Detect which cell encompasses the target text, then output its [x, y] center coordinate. 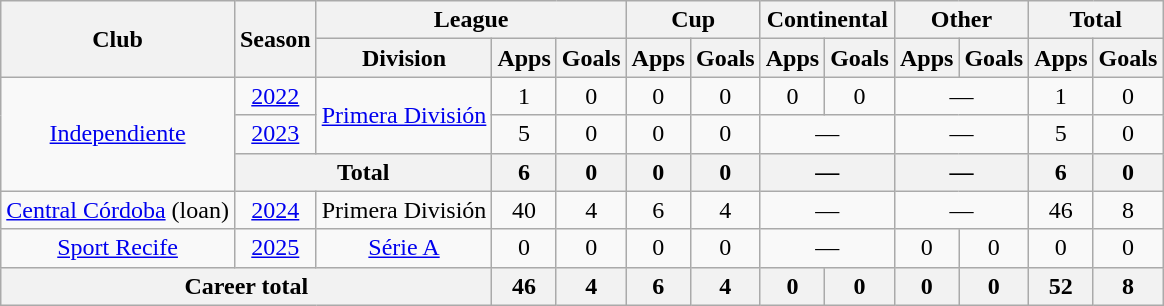
Continental [827, 20]
Sport Recife [118, 248]
Independiente [118, 134]
2022 [275, 96]
2024 [275, 210]
League [471, 20]
Club [118, 39]
Season [275, 39]
Other [961, 20]
Série A [404, 248]
Career total [246, 286]
Central Córdoba (loan) [118, 210]
Cup [693, 20]
52 [1061, 286]
40 [524, 210]
Division [404, 58]
2023 [275, 134]
2025 [275, 248]
